Identify which cell holds the provided text, then report its [X, Y] central coordinate. 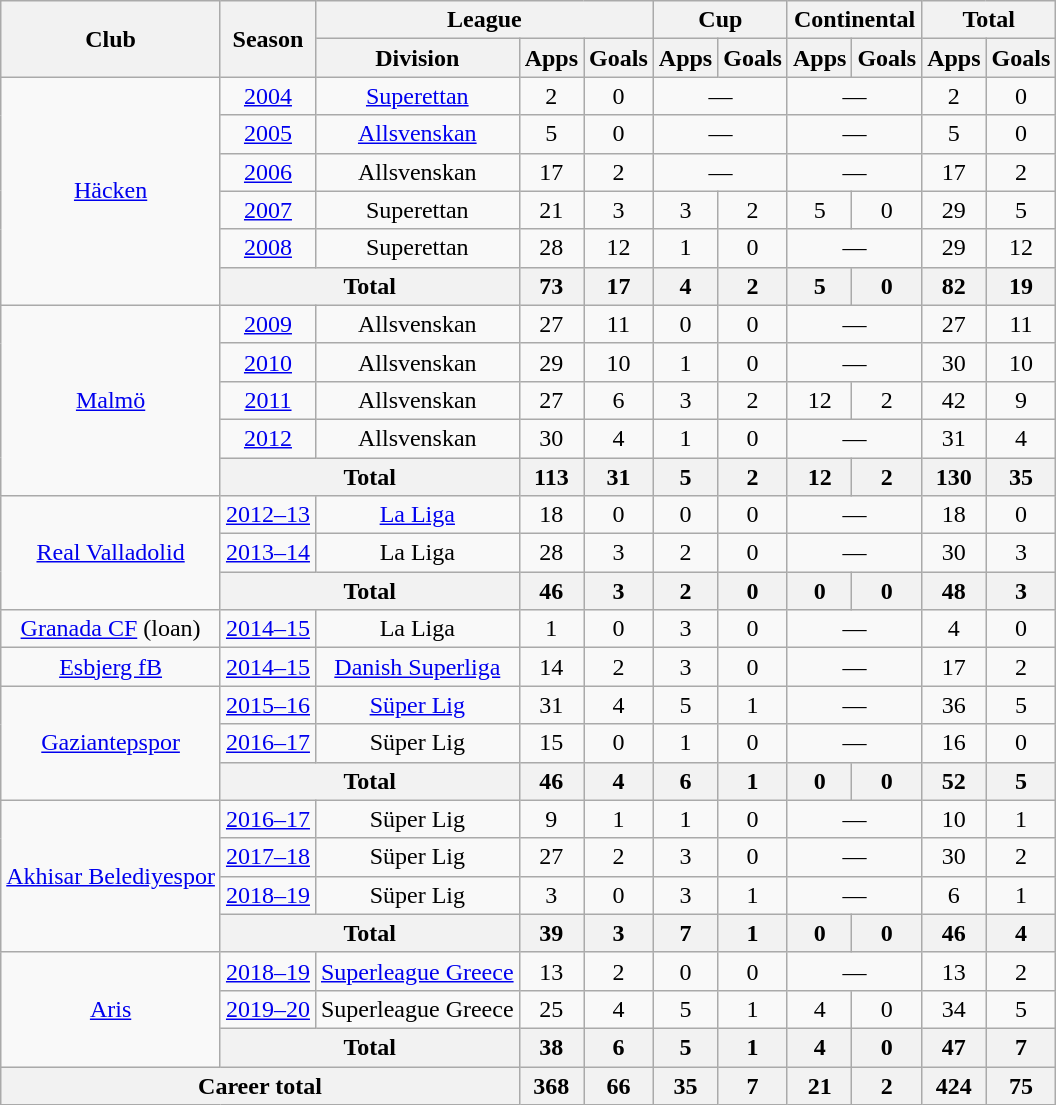
Malmö [111, 400]
2013–14 [268, 553]
47 [954, 1047]
Akhisar Belediyespor [111, 876]
Cup [720, 20]
2011 [268, 400]
2008 [268, 248]
130 [954, 477]
Real Valladolid [111, 553]
2004 [268, 96]
Aris [111, 1009]
Club [111, 39]
Continental [854, 20]
39 [551, 933]
52 [954, 781]
2015–16 [268, 705]
113 [551, 477]
73 [551, 286]
Division [417, 58]
2005 [268, 134]
2006 [268, 172]
66 [619, 1085]
2010 [268, 362]
Career total [260, 1085]
42 [954, 400]
25 [551, 1009]
Häcken [111, 191]
2012–13 [268, 515]
75 [1021, 1085]
424 [954, 1085]
19 [1021, 286]
36 [954, 705]
14 [551, 667]
34 [954, 1009]
2007 [268, 210]
48 [954, 591]
2009 [268, 324]
Danish Superliga [417, 667]
16 [954, 743]
Granada CF (loan) [111, 629]
Esbjerg fB [111, 667]
82 [954, 286]
Season [268, 39]
368 [551, 1085]
2019–20 [268, 1009]
League [484, 20]
2017–18 [268, 857]
2012 [268, 438]
38 [551, 1047]
Gaziantepspor [111, 743]
15 [551, 743]
